Output the (X, Y) coordinate of the center of the cell containing the given text.  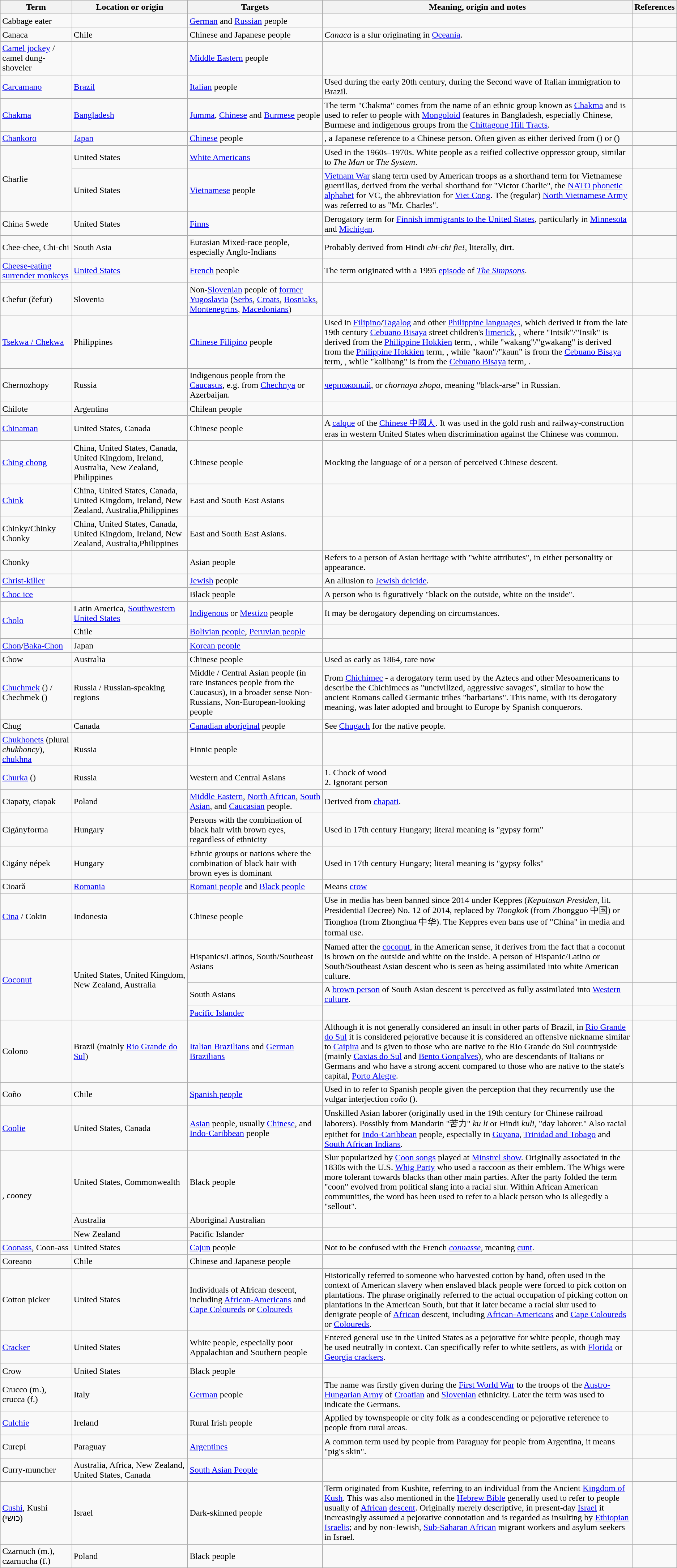
United States, Commonwealth (129, 1182)
Targets (255, 7)
Ethnic groups or nations where the combination of black hair with brown eyes is dominant (255, 863)
Refers to a person of Asian heritage with "white attributes", in either personality or appearance. (477, 562)
An allusion to Jewish deicide. (477, 581)
Term (36, 7)
Charlie (36, 179)
Israel (129, 1513)
Mocking the language of or a person of perceived Chinese descent. (477, 462)
Western and Central Asians (255, 778)
Chee-chee, Chi-chi (36, 247)
Chukhonets (plural chukhoncy), chukhna (36, 749)
French people (255, 270)
Chow (36, 659)
Hispanics/Latinos, South/Southeast Asians (255, 961)
Indigenous or Mestizo people (255, 613)
Cajun people (255, 1248)
Chinese Filipino people (255, 342)
Australia, Africa, New Zealand, United States, Canada (129, 1470)
A person who is figuratively "black on the outside, white on the inside". (477, 595)
Brazil (mainly Rio Grande do Sul) (129, 1051)
Chilote (36, 409)
Camel jockey / camel dung-shoveler (36, 58)
Finns (255, 223)
Chon/Baka-Chon (36, 646)
Curry-muncher (36, 1470)
Romani people and Black people (255, 886)
Chug (36, 726)
Italy (129, 1395)
Brazil (129, 87)
See Chugach for the native people. (477, 726)
Chink (36, 500)
New Zealand (129, 1234)
Vietnamese people (255, 190)
Tsekwa / Chekwa (36, 342)
A brown person of South Asian descent is perceived as fully assimilated into Western culture. (477, 995)
Used in the 1960s–1970s. White people as a reified collective oppressor group, similar to The Man or The System. (477, 157)
Chefur (čefur) (36, 299)
Choc ice (36, 595)
Ching chong (36, 462)
черножопый, or chornaya zhopa, meaning "black-arse" in Russian. (477, 385)
Used during the early 20th century, during the Second wave of Italian immigration to Brazil. (477, 87)
Cushi, Kushi (כושי) (36, 1513)
Aboriginal Australian (255, 1220)
Philippines (129, 342)
Churka () (36, 778)
Italian people (255, 87)
Jewish people (255, 581)
Chakma (36, 115)
Cotton picker (36, 1300)
It may be derogatory depending on circumstances. (477, 613)
Ireland (129, 1423)
Italian Brazilians and German Brazilians (255, 1051)
Derived from chapati. (477, 801)
Used in 17th century Hungary; literal meaning is "gypsy form" (477, 830)
Derogatory term for Finnish immigrants to the United States, particularly in Minnesota and Michigan. (477, 223)
East and South East Asians. (255, 534)
Culchie (36, 1423)
Argentines (255, 1447)
Used in to refer to Spanish people given the perception that they recurrently use the vulgar interjection coño (). (477, 1094)
Chernozhopy (36, 385)
, a Japanese reference to a Chinese person. Often given as either derived from () or () (477, 138)
Christ-killer (36, 581)
Asian people (255, 562)
1. Chock of wood2. Ignorant person (477, 778)
Eurasian Mixed-race people, especially Anglo-Indians (255, 247)
Cracker (36, 1348)
Paraguay (129, 1447)
Cholo (36, 620)
United States, United Kingdom, New Zealand, Australia (129, 980)
Applied by townspeople or city folk as a condescending or pejorative reference to people from rural areas. (477, 1423)
References (655, 7)
Meaning, origin and notes (477, 7)
Romania (129, 886)
White people, especially poor Appalachian and Southern people (255, 1348)
Probably derived from Hindi chi-chi fie!, literally, dirt. (477, 247)
South Asia (129, 247)
Chankoro (36, 138)
German and Russian people (255, 21)
Persons with the combination of black hair with brown eyes, regardless of ethnicity (255, 830)
Not to be confused with the French connasse, meaning cunt. (477, 1248)
Rural Irish people (255, 1423)
Cioară (36, 886)
Cigányforma (36, 830)
White Americans (255, 157)
China, United States, Canada, United Kingdom, Ireland, Australia, New Zealand, Philippines (129, 462)
Cabbage eater (36, 21)
Argentina (129, 409)
Middle Eastern people (255, 58)
Chuchmek () / Chechmek () (36, 693)
Coño (36, 1094)
Canada (129, 726)
Non-Slovenian people of former Yugoslavia (Serbs, Croats, Bosniaks, Montenegrins, Macedonians) (255, 299)
Korean people (255, 646)
A common term used by people from Paraguay for people from Argentina, it means "pig's skin". (477, 1447)
Bolivian people, Peruvian people (255, 632)
The term originated with a 1995 episode of The Simpsons. (477, 270)
Chilean people (255, 409)
Finnic people (255, 749)
Crow (36, 1371)
Means crow (477, 886)
Bangladesh (129, 115)
Used in 17th century Hungary; literal meaning is "gypsy folks" (477, 863)
Jumma, Chinese and Burmese people (255, 115)
Indigenous people from the Caucasus, e.g. from Chechnya or Azerbaijan. (255, 385)
Cina / Cokin (36, 916)
Chonky (36, 562)
South Asians (255, 995)
Middle Eastern, North African, South Asian, and Caucasian people. (255, 801)
Indonesia (129, 916)
Slovenia (129, 299)
Cheese-eating surrender monkeys (36, 270)
Location or origin (129, 7)
Ciapaty, ciapak (36, 801)
East and South East Asians (255, 500)
Asian people, usually Chinese, and Indo-Caribbean people (255, 1128)
China Swede (36, 223)
Spanish people (255, 1094)
Cigány népek (36, 863)
Coreano (36, 1261)
Canadian aboriginal people (255, 726)
Colono (36, 1051)
Used as early as 1864, rare now (477, 659)
German people (255, 1395)
Canaca (36, 35)
Czarnuch (m.), czarnucha (f.) (36, 1556)
Middle / Central Asian people (in rare instances people from the Caucasus), in a broader sense Non-Russians, Non-European-looking people (255, 693)
Coconut (36, 980)
South Asian People (255, 1470)
Chinky/Chinky Chonky (36, 534)
Dark-skinned people (255, 1513)
Coonass, Coon-ass (36, 1248)
Canaca is a slur originating in Oceania. (477, 35)
Russia / Russian-speaking regions (129, 693)
, cooney (36, 1196)
Latin America, Southwestern United States (129, 613)
Carcamano (36, 87)
Coolie (36, 1128)
Curepí (36, 1447)
Chinaman (36, 428)
Crucco (m.), crucca (f.) (36, 1395)
Individuals of African descent, including African-Americans and Cape Coloureds or Coloureds (255, 1300)
